Extract the (X, Y) coordinate from the center of the cell holding the provided text.  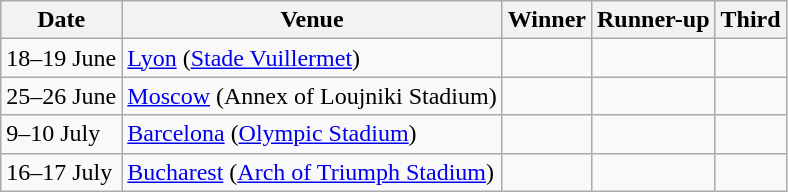
9–10 July (62, 134)
25–26 June (62, 96)
18–19 June (62, 58)
Moscow (Annex of Loujniki Stadium) (312, 96)
16–17 July (62, 172)
Third (750, 20)
Runner-up (653, 20)
Venue (312, 20)
Barcelona (Olympic Stadium) (312, 134)
Lyon (Stade Vuillermet) (312, 58)
Winner (546, 20)
Bucharest (Arch of Triumph Stadium) (312, 172)
Date (62, 20)
